Locate the cell with the specified text and output its (X, Y) center coordinate. 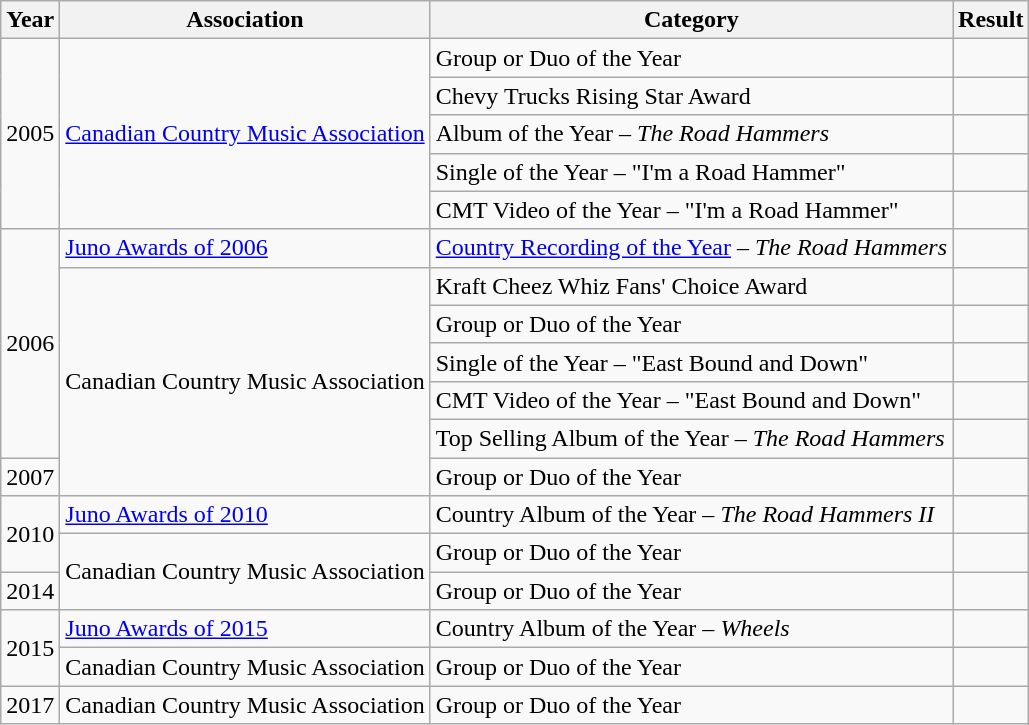
2017 (30, 705)
CMT Video of the Year – "I'm a Road Hammer" (691, 210)
Chevy Trucks Rising Star Award (691, 96)
Association (245, 20)
Country Recording of the Year – The Road Hammers (691, 248)
2007 (30, 477)
Country Album of the Year – The Road Hammers II (691, 515)
Country Album of the Year – Wheels (691, 629)
Kraft Cheez Whiz Fans' Choice Award (691, 286)
2015 (30, 648)
Top Selling Album of the Year – The Road Hammers (691, 438)
Result (991, 20)
2010 (30, 534)
Juno Awards of 2010 (245, 515)
Year (30, 20)
Juno Awards of 2015 (245, 629)
Album of the Year – The Road Hammers (691, 134)
Single of the Year – "East Bound and Down" (691, 362)
2005 (30, 134)
2006 (30, 343)
CMT Video of the Year – "East Bound and Down" (691, 400)
Juno Awards of 2006 (245, 248)
Single of the Year – "I'm a Road Hammer" (691, 172)
2014 (30, 591)
Category (691, 20)
